Pinpoint the cell where the given text exists, returning its [x, y] midpoint coordinate. 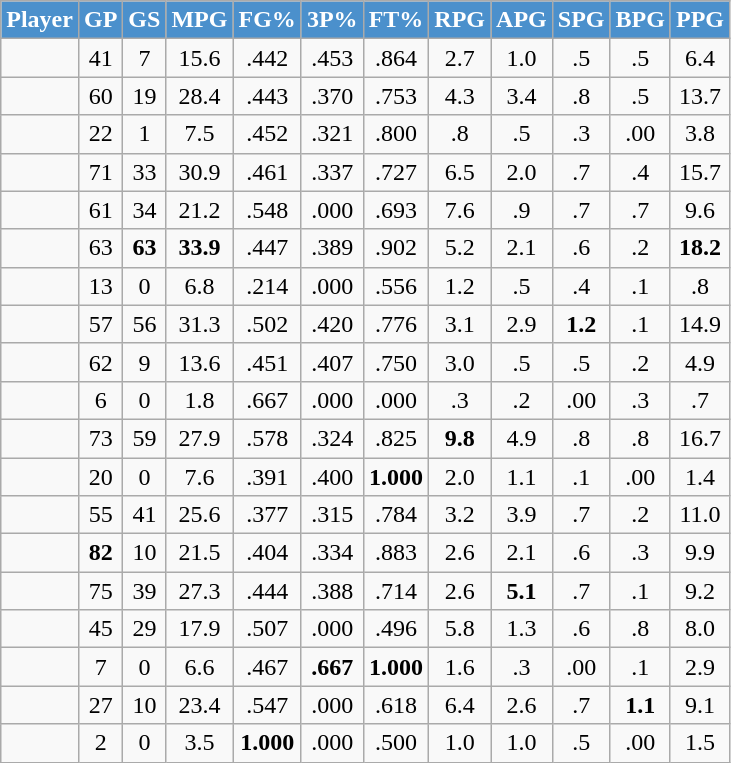
30.9 [200, 172]
.443 [267, 96]
.784 [396, 515]
6.6 [200, 667]
13.7 [700, 96]
3.5 [200, 743]
18.2 [700, 248]
GP [100, 20]
3.1 [460, 324]
75 [100, 591]
.321 [332, 134]
5.2 [460, 248]
1.6 [460, 667]
.507 [267, 629]
.502 [267, 324]
.461 [267, 172]
62 [100, 362]
.800 [396, 134]
23.4 [200, 705]
9 [144, 362]
3.2 [460, 515]
1.4 [700, 477]
.902 [396, 248]
.404 [267, 553]
.714 [396, 591]
APG [522, 20]
1.5 [700, 743]
28.4 [200, 96]
.467 [267, 667]
.451 [267, 362]
15.6 [200, 58]
.334 [332, 553]
20 [100, 477]
.618 [396, 705]
9.9 [700, 553]
.324 [332, 438]
.407 [332, 362]
29 [144, 629]
.548 [267, 210]
.315 [332, 515]
6 [100, 400]
3.9 [522, 515]
60 [100, 96]
2 [100, 743]
RPG [460, 20]
27.9 [200, 438]
GS [144, 20]
.370 [332, 96]
3.8 [700, 134]
45 [100, 629]
.556 [396, 286]
2.7 [460, 58]
FG% [267, 20]
.864 [396, 58]
3.4 [522, 96]
31.3 [200, 324]
.377 [267, 515]
59 [144, 438]
9.6 [700, 210]
.500 [396, 743]
9.2 [700, 591]
21.2 [200, 210]
39 [144, 591]
.9 [522, 210]
13 [100, 286]
15.7 [700, 172]
33 [144, 172]
PPG [700, 20]
1.8 [200, 400]
55 [100, 515]
13.6 [200, 362]
27.3 [200, 591]
25.6 [200, 515]
17.9 [200, 629]
.883 [396, 553]
.452 [267, 134]
.547 [267, 705]
22 [100, 134]
.693 [396, 210]
.753 [396, 96]
.578 [267, 438]
.400 [332, 477]
11.0 [700, 515]
.750 [396, 362]
9.8 [460, 438]
.453 [332, 58]
BPG [640, 20]
6.5 [460, 172]
.420 [332, 324]
19 [144, 96]
73 [100, 438]
16.7 [700, 438]
.825 [396, 438]
33.9 [200, 248]
MPG [200, 20]
21.5 [200, 553]
.389 [332, 248]
8.0 [700, 629]
34 [144, 210]
.776 [396, 324]
.496 [396, 629]
61 [100, 210]
57 [100, 324]
1.3 [522, 629]
.442 [267, 58]
3.0 [460, 362]
56 [144, 324]
5.1 [522, 591]
3P% [332, 20]
FT% [396, 20]
14.9 [700, 324]
5.8 [460, 629]
.391 [267, 477]
.214 [267, 286]
1 [144, 134]
4.3 [460, 96]
Player [40, 20]
7.5 [200, 134]
.447 [267, 248]
.388 [332, 591]
.444 [267, 591]
SPG [581, 20]
.727 [396, 172]
27 [100, 705]
6.8 [200, 286]
71 [100, 172]
.337 [332, 172]
82 [100, 553]
9.1 [700, 705]
